Capture the cell that displays the provided text and extract its (X, Y) central coordinate. 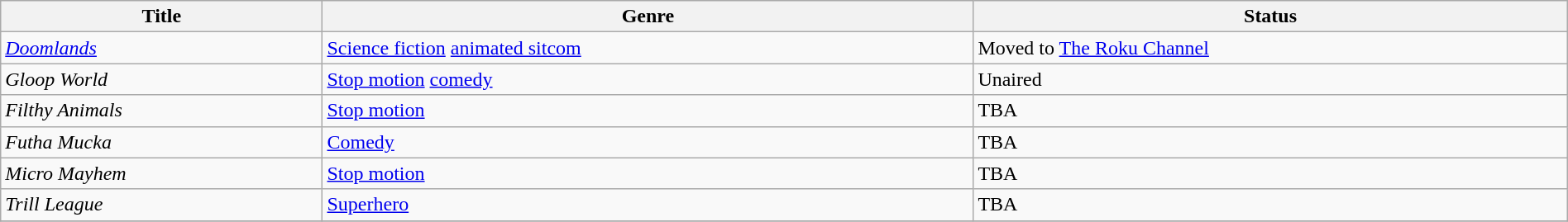
Stop motion comedy (648, 79)
Title (162, 17)
Comedy (648, 142)
Filthy Animals (162, 111)
Genre (648, 17)
Status (1270, 17)
Gloop World (162, 79)
Doomlands (162, 48)
Micro Mayhem (162, 173)
Science fiction animated sitcom (648, 48)
Superhero (648, 205)
Moved to The Roku Channel (1270, 48)
Trill League (162, 205)
Unaired (1270, 79)
Futha Mucka (162, 142)
